Locate the cell with the specified text and output its (X, Y) center coordinate. 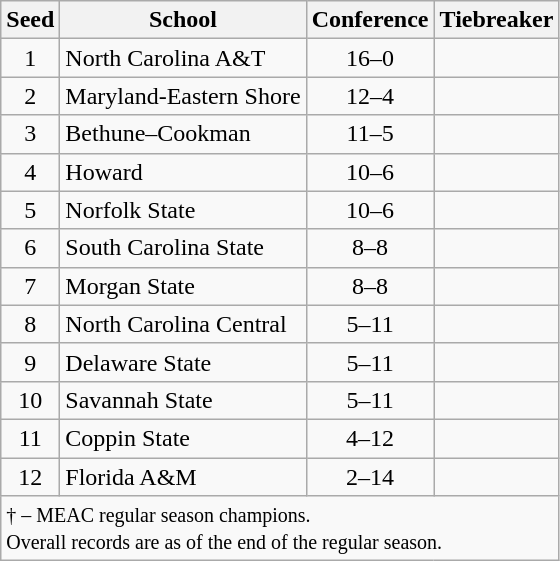
3 (30, 134)
Howard (183, 172)
Norfolk State (183, 210)
2–14 (370, 477)
1 (30, 58)
6 (30, 248)
10 (30, 400)
9 (30, 362)
School (183, 20)
7 (30, 286)
North Carolina A&T (183, 58)
Bethune–Cookman (183, 134)
North Carolina Central (183, 324)
Conference (370, 20)
Coppin State (183, 438)
2 (30, 96)
South Carolina State (183, 248)
† – MEAC regular season champions.Overall records are as of the end of the regular season. (280, 528)
11 (30, 438)
5 (30, 210)
Morgan State (183, 286)
Delaware State (183, 362)
Savannah State (183, 400)
12 (30, 477)
Florida A&M (183, 477)
11–5 (370, 134)
8 (30, 324)
4–12 (370, 438)
Tiebreaker (496, 20)
4 (30, 172)
Seed (30, 20)
12–4 (370, 96)
16–0 (370, 58)
Maryland-Eastern Shore (183, 96)
